Search for the cell housing the specified text and yield its [X, Y] center coordinate. 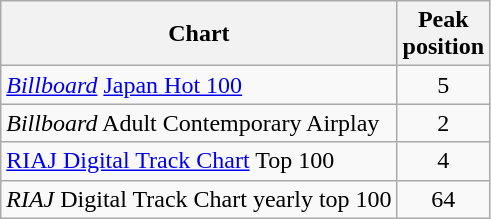
Peakposition [443, 34]
RIAJ Digital Track Chart Top 100 [199, 161]
Billboard Adult Contemporary Airplay [199, 123]
Billboard Japan Hot 100 [199, 85]
5 [443, 85]
4 [443, 161]
2 [443, 123]
RIAJ Digital Track Chart yearly top 100 [199, 199]
Chart [199, 34]
64 [443, 199]
